Return [x, y] of the center of cell containing provided text 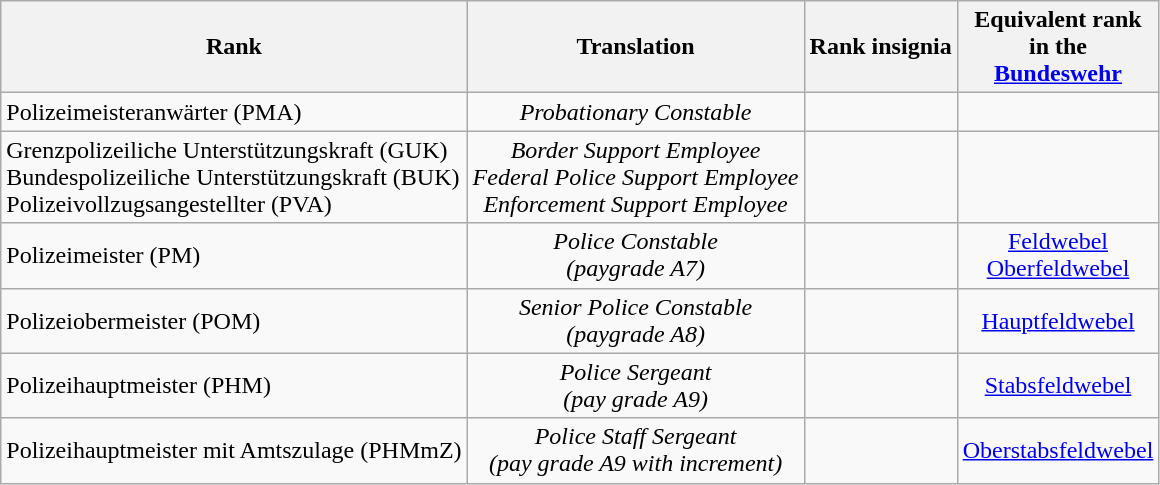
Polizeimeisteranwärter (PMA) [234, 112]
Oberstabsfeldwebel [1058, 450]
FeldwebelOberfeldwebel [1058, 256]
Police Sergeant (pay grade A9) [636, 386]
Polizeihauptmeister (PHM) [234, 386]
Rank [234, 47]
Border Support EmployeeFederal Police Support EmployeeEnforcement Support Employee [636, 177]
Police Staff Sergeant (pay grade A9 with increment) [636, 450]
Equivalent rank in the Bundeswehr [1058, 47]
Stabsfeldwebel [1058, 386]
Hauptfeldwebel [1058, 320]
Senior Police Constable (paygrade A8) [636, 320]
Polizeihauptmeister mit Amtszulage (PHMmZ) [234, 450]
Rank insignia [880, 47]
Translation [636, 47]
Polizeiobermeister (POM) [234, 320]
Grenzpolizeiliche Unterstützungskraft (GUK)Bundespolizeiliche Unterstützungskraft (BUK)Polizeivollzugsangestellter (PVA) [234, 177]
Probationary Constable [636, 112]
Polizeimeister (PM) [234, 256]
Police Constable (paygrade A7) [636, 256]
